Locate the cell with the specified text and output its [X, Y] center coordinate. 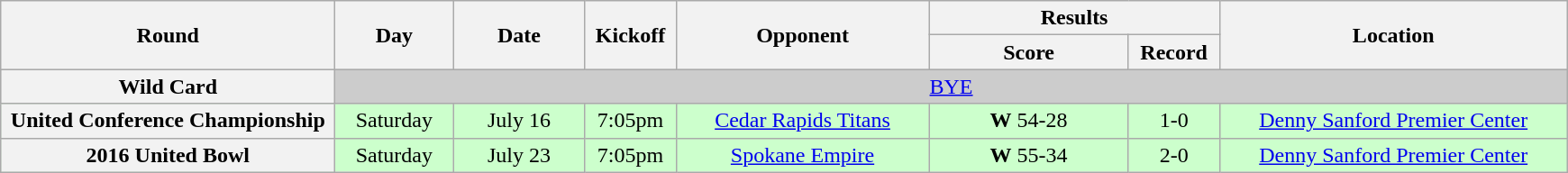
Spokane Empire [802, 155]
Results [1074, 18]
W 54-28 [1029, 121]
W 55-34 [1029, 155]
Score [1029, 52]
United Conference Championship [168, 121]
Wild Card [168, 86]
Location [1393, 35]
2016 United Bowl [168, 155]
Cedar Rapids Titans [802, 121]
1-0 [1173, 121]
2-0 [1173, 155]
Kickoff [631, 35]
Date [519, 35]
Day [395, 35]
Round [168, 35]
Record [1173, 52]
July 23 [519, 155]
BYE [952, 86]
Opponent [802, 35]
July 16 [519, 121]
